Output the [x, y] coordinate of the center of the cell containing the given text.  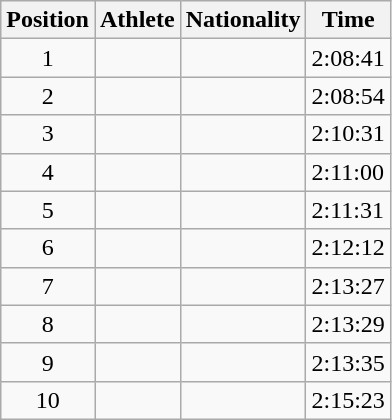
2:13:29 [348, 324]
2:11:00 [348, 172]
2:08:54 [348, 96]
9 [48, 362]
Time [348, 20]
2:12:12 [348, 248]
2:13:27 [348, 286]
2:10:31 [348, 134]
4 [48, 172]
3 [48, 134]
2 [48, 96]
Position [48, 20]
2:08:41 [348, 58]
10 [48, 400]
2:11:31 [348, 210]
1 [48, 58]
6 [48, 248]
7 [48, 286]
8 [48, 324]
2:15:23 [348, 400]
5 [48, 210]
Athlete [137, 20]
2:13:35 [348, 362]
Nationality [243, 20]
